Return (x, y) of the center of cell containing provided text 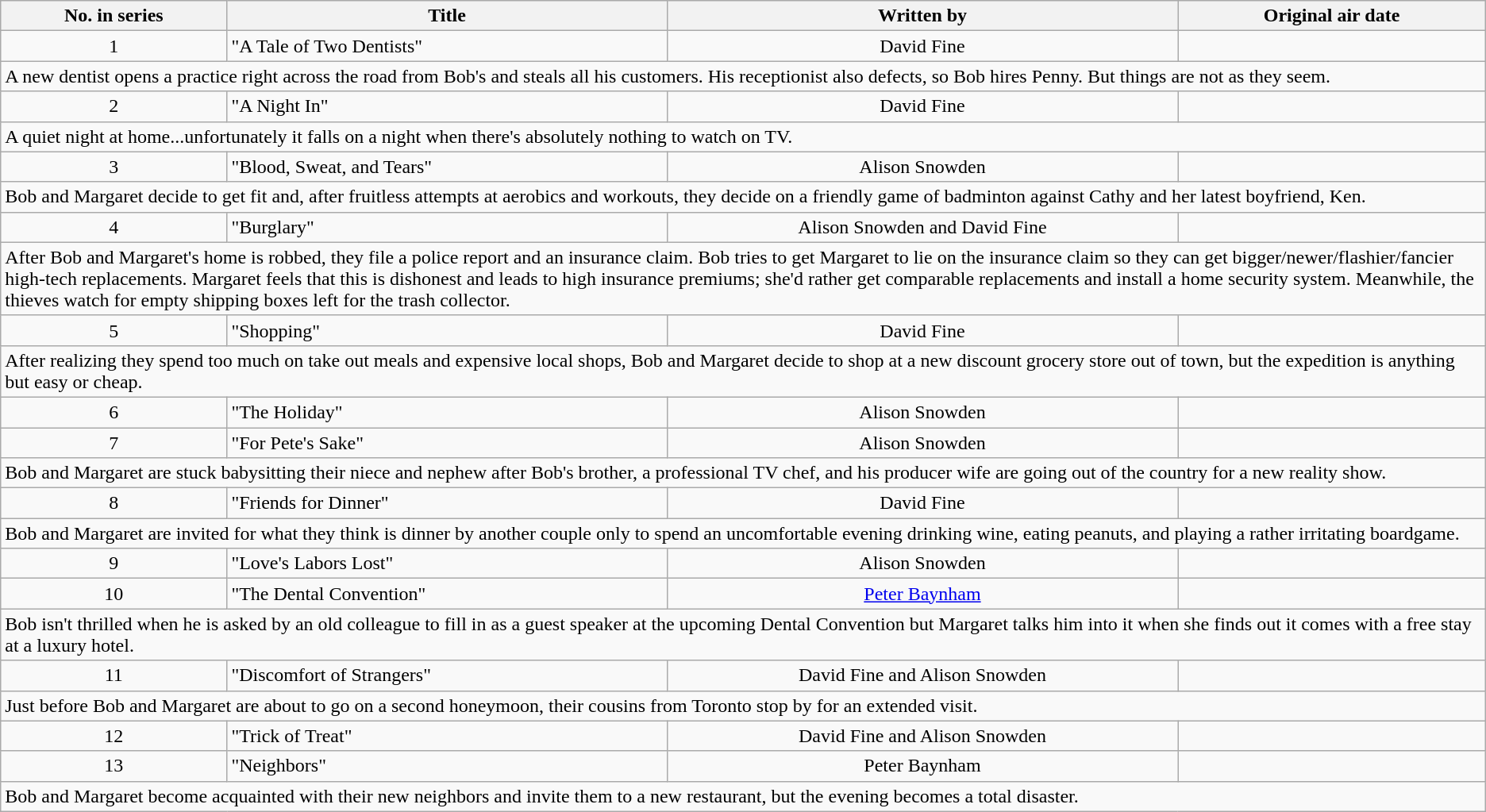
4 (114, 227)
"Friends for Dinner" (447, 503)
"A Night In" (447, 106)
13 (114, 766)
Alison Snowden and David Fine (922, 227)
"Love's Labors Lost" (447, 564)
Written by (922, 16)
"Neighbors" (447, 766)
"For Pete's Sake" (447, 442)
12 (114, 736)
11 (114, 675)
"A Tale of Two Dentists" (447, 46)
2 (114, 106)
"The Dental Convention" (447, 594)
3 (114, 167)
"Shopping" (447, 330)
Bob and Margaret become acquainted with their new neighbors and invite them to a new restaurant, but the evening becomes a total disaster. (743, 796)
5 (114, 330)
6 (114, 412)
"Discomfort of Strangers" (447, 675)
A quiet night at home...unfortunately it falls on a night when there's absolutely nothing to watch on TV. (743, 137)
Title (447, 16)
"The Holiday" (447, 412)
"Burglary" (447, 227)
"Blood, Sweat, and Tears" (447, 167)
Just before Bob and Margaret are about to go on a second honeymoon, their cousins from Toronto stop by for an extended visit. (743, 706)
"Trick of Treat" (447, 736)
1 (114, 46)
Original air date (1332, 16)
10 (114, 594)
7 (114, 442)
8 (114, 503)
No. in series (114, 16)
9 (114, 564)
